Find where the given text appears and provide that cell's center as [x, y] coordinate. 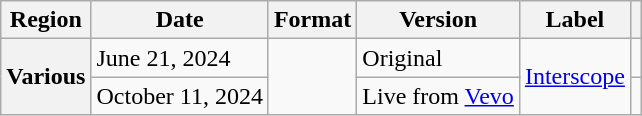
October 11, 2024 [180, 96]
Region [46, 20]
Format [312, 20]
Interscope [574, 77]
Original [438, 58]
June 21, 2024 [180, 58]
Live from Vevo [438, 96]
Label [574, 20]
Date [180, 20]
Various [46, 77]
Version [438, 20]
